Output the [X, Y] coordinate of the center of the cell containing the given text.  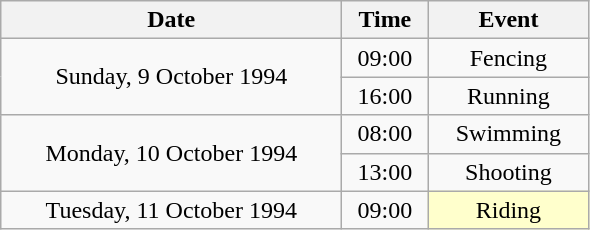
Running [508, 96]
Event [508, 20]
Time [385, 20]
Fencing [508, 58]
Swimming [508, 134]
16:00 [385, 96]
Monday, 10 October 1994 [172, 153]
Tuesday, 11 October 1994 [172, 210]
13:00 [385, 172]
Riding [508, 210]
08:00 [385, 134]
Sunday, 9 October 1994 [172, 77]
Shooting [508, 172]
Date [172, 20]
